Locate the cell with the specified text and output its [x, y] center coordinate. 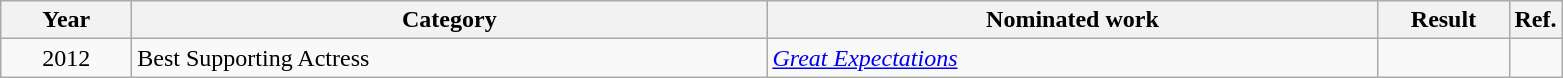
Nominated work [1072, 20]
Ref. [1536, 20]
Great Expectations [1072, 58]
2012 [66, 58]
Year [66, 20]
Category [450, 20]
Result [1444, 20]
Best Supporting Actress [450, 58]
